Detect which cell encompasses the target text, then output its [x, y] center coordinate. 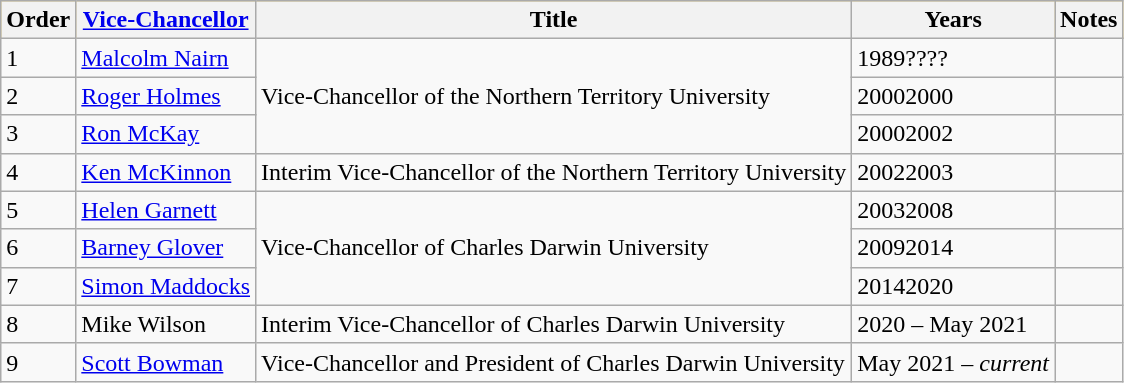
1 [38, 58]
2020 – May 2021 [954, 324]
Order [38, 20]
Notes [1089, 20]
May 2021 – current [954, 362]
Vice-Chancellor and President of Charles Darwin University [554, 362]
5 [38, 210]
Scott Bowman [166, 362]
7 [38, 286]
4 [38, 172]
Interim Vice-Chancellor of Charles Darwin University [554, 324]
Ron McKay [166, 134]
Mike Wilson [166, 324]
Title [554, 20]
Vice-Chancellor of the Northern Territory University [554, 96]
6 [38, 248]
20022003 [954, 172]
Ken McKinnon [166, 172]
20142020 [954, 286]
1989???? [954, 58]
Vice-Chancellor of Charles Darwin University [554, 248]
Malcolm Nairn [166, 58]
20032008 [954, 210]
9 [38, 362]
Vice-Chancellor [166, 20]
20002002 [954, 134]
Helen Garnett [166, 210]
Interim Vice-Chancellor of the Northern Territory University [554, 172]
2 [38, 96]
Roger Holmes [166, 96]
8 [38, 324]
Years [954, 20]
20092014 [954, 248]
Simon Maddocks [166, 286]
3 [38, 134]
Barney Glover [166, 248]
20002000 [954, 96]
